Identify which cell holds the provided text, then report its [X, Y] central coordinate. 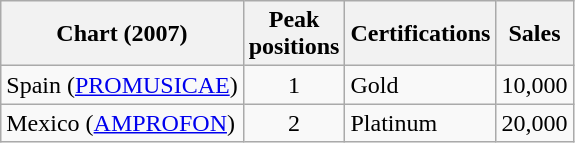
Gold [420, 85]
2 [294, 123]
Chart (2007) [122, 34]
Spain (PROMUSICAE) [122, 85]
Peakpositions [294, 34]
Certifications [420, 34]
10,000 [534, 85]
Platinum [420, 123]
20,000 [534, 123]
Sales [534, 34]
Mexico (AMPROFON) [122, 123]
1 [294, 85]
